Determine the [X, Y] coordinate at the center of the cell enclosing the given text.  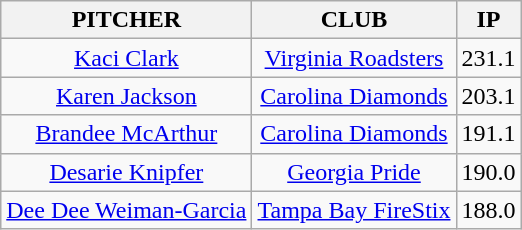
Dee Dee Weiman-Garcia [126, 210]
Virginia Roadsters [354, 58]
Tampa Bay FireStix [354, 210]
188.0 [488, 210]
203.1 [488, 96]
Brandee McArthur [126, 134]
191.1 [488, 134]
Karen Jackson [126, 96]
190.0 [488, 172]
PITCHER [126, 20]
IP [488, 20]
Georgia Pride [354, 172]
CLUB [354, 20]
231.1 [488, 58]
Kaci Clark [126, 58]
Desarie Knipfer [126, 172]
